Pinpoint the cell where the given text exists, returning its [X, Y] midpoint coordinate. 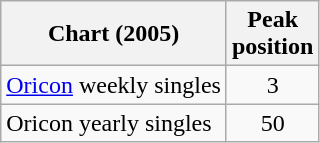
Chart (2005) [114, 34]
3 [272, 85]
Peakposition [272, 34]
Oricon yearly singles [114, 123]
50 [272, 123]
Oricon weekly singles [114, 85]
